For the text-containing cell, return its midpoint in [x, y] coordinate format. 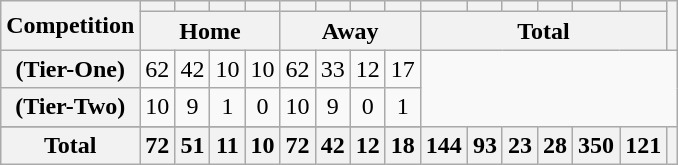
121 [644, 145]
(Tier-One) [70, 69]
28 [554, 145]
(Tier-Two) [70, 107]
350 [596, 145]
33 [332, 69]
144 [444, 145]
93 [484, 145]
18 [402, 145]
17 [402, 69]
Home [210, 31]
23 [520, 145]
51 [192, 145]
Competition [70, 26]
11 [228, 145]
Away [350, 31]
